Extract the (X, Y) coordinate from the center of the cell holding the provided text.  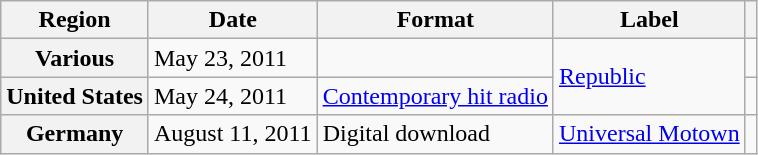
Date (232, 20)
August 11, 2011 (232, 134)
Contemporary hit radio (435, 96)
Format (435, 20)
Label (649, 20)
Region (75, 20)
United States (75, 96)
Universal Motown (649, 134)
Republic (649, 77)
Germany (75, 134)
Digital download (435, 134)
May 23, 2011 (232, 58)
May 24, 2011 (232, 96)
Various (75, 58)
